Determine the (x, y) coordinate at the center of the cell enclosing the given text.  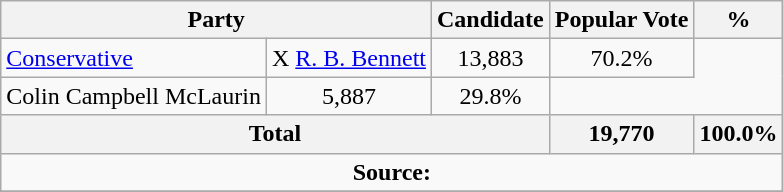
100.0% (738, 134)
19,770 (622, 134)
Popular Vote (622, 20)
Conservative (134, 58)
Candidate (491, 20)
29.8% (491, 96)
Source: (392, 172)
X R. B. Bennett (348, 58)
% (738, 20)
Party (216, 20)
Colin Campbell McLaurin (134, 96)
Total (276, 134)
13,883 (491, 58)
5,887 (348, 96)
70.2% (622, 58)
